From the cell containing the given text, extract its center point as [x, y] coordinate. 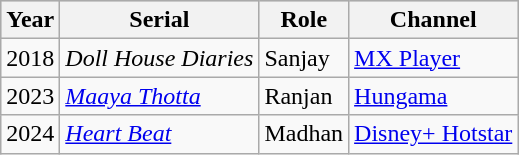
Channel [434, 20]
Maaya Thotta [160, 96]
Year [30, 20]
2018 [30, 58]
Serial [160, 20]
Role [304, 20]
Heart Beat [160, 134]
Madhan [304, 134]
Ranjan [304, 96]
Doll House Diaries [160, 58]
2024 [30, 134]
Hungama [434, 96]
2023 [30, 96]
MX Player [434, 58]
Sanjay [304, 58]
Disney+ Hotstar [434, 134]
